Capture the cell that displays the provided text and extract its [X, Y] central coordinate. 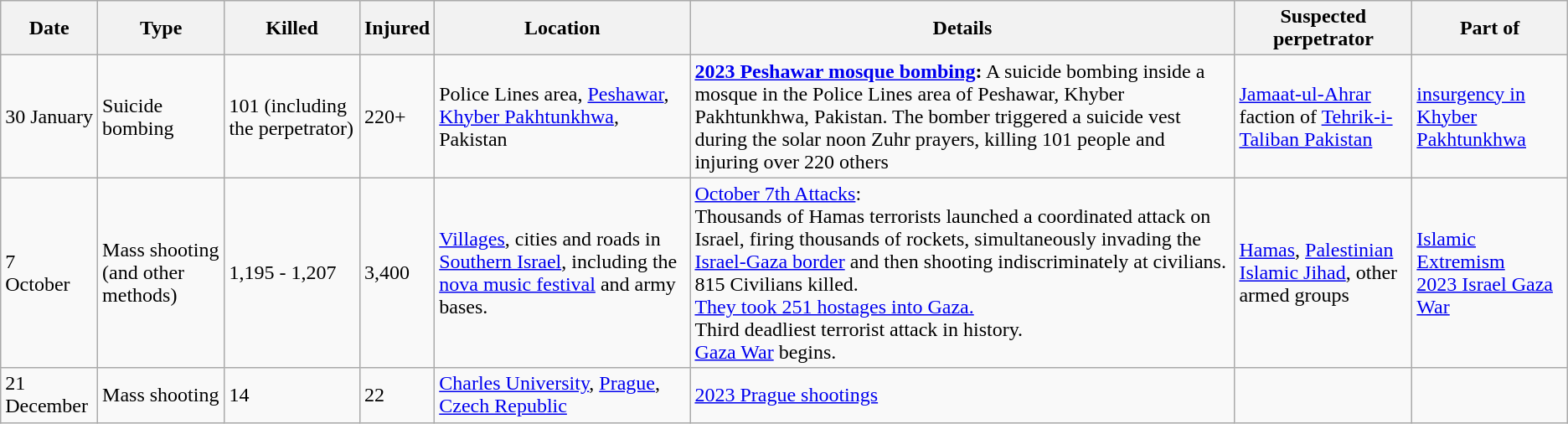
Villages, cities and roads in Southern Israel, including the nova music festival and army bases. [563, 273]
Charles University, Prague, Czech Republic [563, 396]
Location [563, 28]
Mass shooting [161, 396]
Killed [292, 28]
Suicide bombing [161, 116]
Suspected perpetrator [1323, 28]
1,195 - 1,207 [292, 273]
Details [962, 28]
Part of [1489, 28]
30 January [49, 116]
Type [161, 28]
Date [49, 28]
7October [49, 273]
22 [397, 396]
Injured [397, 28]
14 [292, 396]
21 December [49, 396]
220+ [397, 116]
Islamic Extremism2023 Israel Gaza War [1489, 273]
Mass shooting (and other methods) [161, 273]
101 (including the perpetrator) [292, 116]
Hamas, Palestinian Islamic Jihad, other armed groups [1323, 273]
insurgency in Khyber Pakhtunkhwa [1489, 116]
2023 Prague shootings [962, 396]
Police Lines area, Peshawar, Khyber Pakhtunkhwa, Pakistan [563, 116]
3,400 [397, 273]
Jamaat-ul-Ahrar faction of Tehrik-i-Taliban Pakistan [1323, 116]
